Locate the cell with the specified text and output its [X, Y] center coordinate. 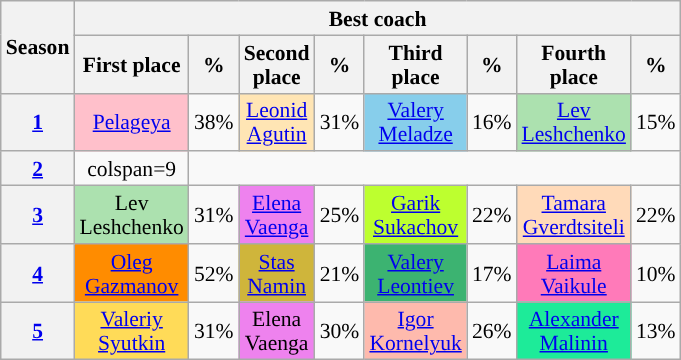
Igor Kornelyuk [415, 331]
Pelageya [131, 122]
Tamara Gverdtsiteli [574, 215]
26% [492, 331]
Alexander Malinin [574, 331]
38% [214, 122]
52% [214, 273]
30% [340, 331]
25% [340, 215]
2 [38, 169]
Oleg Gazmanov [131, 273]
Third place [415, 64]
4 [38, 273]
Valery Leontiev [415, 273]
5 [38, 331]
21% [340, 273]
15% [656, 122]
3 [38, 215]
Leonid Agutin [277, 122]
colspan=9 [131, 169]
Second place [277, 64]
Best coach [377, 18]
Season [38, 47]
Garik Sukachov [415, 215]
10% [656, 273]
First place [131, 64]
17% [492, 273]
Valery Meladze [415, 122]
Stas Namin [277, 273]
1 [38, 122]
Laima Vaikule [574, 273]
13% [656, 331]
Fourth place [574, 64]
Valeriy Syutkin [131, 331]
16% [492, 122]
